Locate the cell with the specified text and output its [x, y] center coordinate. 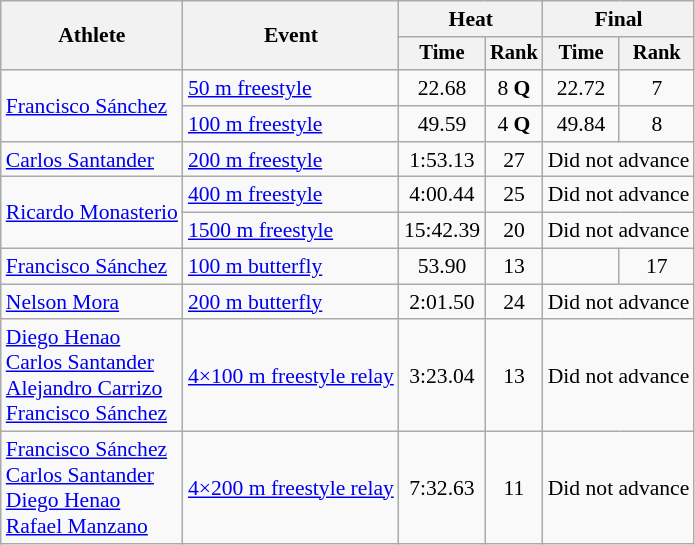
22.68 [442, 88]
Francisco SánchezCarlos SantanderDiego HenaoRafael Manzano [92, 488]
200 m freestyle [291, 160]
11 [514, 488]
4×200 m freestyle relay [291, 488]
1500 m freestyle [291, 231]
49.84 [582, 124]
53.90 [442, 267]
3:23.04 [442, 376]
4 Q [514, 124]
8 Q [514, 88]
25 [514, 195]
1:53.13 [442, 160]
24 [514, 302]
Heat [471, 19]
Diego HenaoCarlos SantanderAlejandro CarrizoFrancisco Sánchez [92, 376]
200 m butterfly [291, 302]
17 [656, 267]
8 [656, 124]
4×100 m freestyle relay [291, 376]
20 [514, 231]
4:00.44 [442, 195]
Final [619, 19]
Nelson Mora [92, 302]
Ricardo Monasterio [92, 212]
50 m freestyle [291, 88]
7:32.63 [442, 488]
Athlete [92, 36]
100 m freestyle [291, 124]
7 [656, 88]
2:01.50 [442, 302]
400 m freestyle [291, 195]
27 [514, 160]
Carlos Santander [92, 160]
Event [291, 36]
100 m butterfly [291, 267]
22.72 [582, 88]
49.59 [442, 124]
15:42.39 [442, 231]
